Search for the cell housing the specified text and yield its (X, Y) center coordinate. 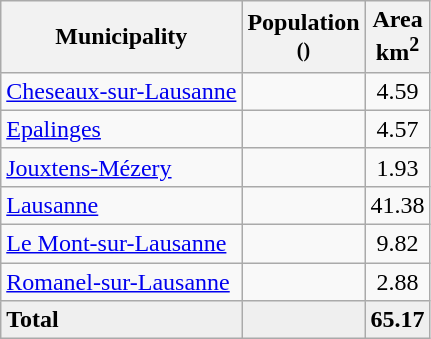
4.59 (398, 91)
Le Mont-sur-Lausanne (122, 244)
Romanel-sur-Lausanne (122, 282)
Lausanne (122, 205)
9.82 (398, 244)
1.93 (398, 167)
4.57 (398, 129)
Epalinges (122, 129)
Total (122, 320)
Cheseaux-sur-Lausanne (122, 91)
Area km2 (398, 37)
Municipality (122, 37)
Jouxtens-Mézery (122, 167)
Population() (304, 37)
41.38 (398, 205)
65.17 (398, 320)
2.88 (398, 282)
